Scan for the cell matching the given text and deliver its [x, y] coordinate at center. 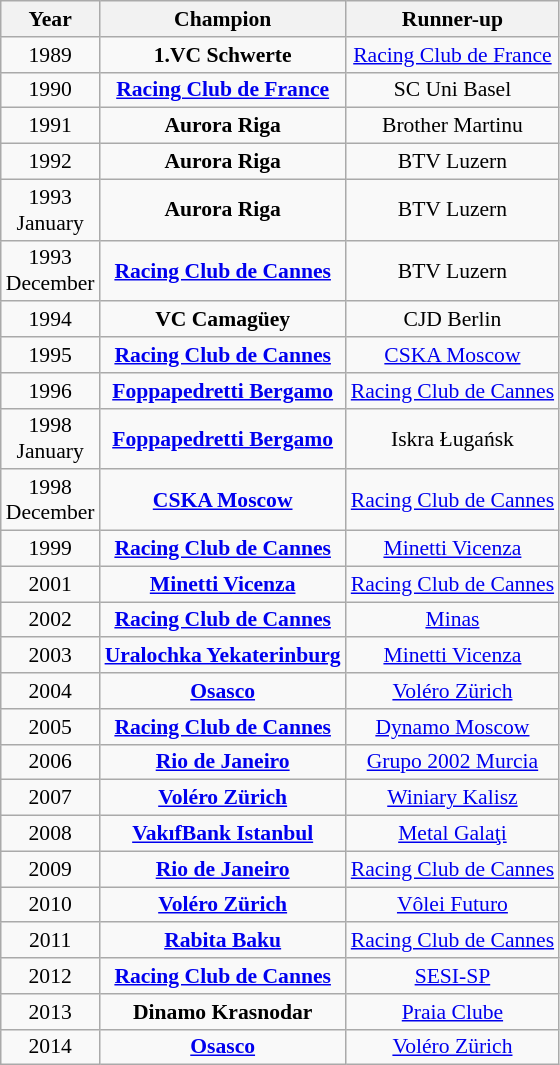
1994 [50, 320]
1995 [50, 355]
Brother Martinu [452, 126]
Rabita Baku [223, 941]
2003 [50, 656]
1998January [50, 438]
1989 [50, 55]
Grupo 2002 Murcia [452, 762]
1991 [50, 126]
1998December [50, 500]
2006 [50, 762]
2013 [50, 1012]
Dinamo Krasnodar [223, 1012]
Winiary Kalisz [452, 798]
1993January [50, 210]
CJD Berlin [452, 320]
VakıfBank Istanbul [223, 834]
1996 [50, 391]
Praia Clube [452, 1012]
2011 [50, 941]
Vôlei Futuro [452, 905]
2004 [50, 691]
1992 [50, 162]
2012 [50, 976]
1999 [50, 549]
1990 [50, 90]
2009 [50, 869]
SESI-SP [452, 976]
2002 [50, 620]
2007 [50, 798]
Minas [452, 620]
2001 [50, 584]
SC Uni Basel [452, 90]
Metal Galaţi [452, 834]
Year [50, 19]
1.VC Schwerte [223, 55]
2010 [50, 905]
Iskra Ługańsk [452, 438]
Dynamo Moscow [452, 727]
Champion [223, 19]
2005 [50, 727]
VC Camagüey [223, 320]
Uralochka Yekaterinburg [223, 656]
2014 [50, 1047]
Runner-up [452, 19]
1993December [50, 270]
2008 [50, 834]
